Output the (x, y) coordinate of the center of the cell containing the given text.  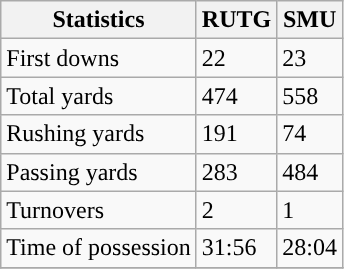
Rushing yards (99, 134)
28:04 (310, 248)
23 (310, 58)
283 (236, 172)
2 (236, 210)
484 (310, 172)
Statistics (99, 20)
Passing yards (99, 172)
Turnovers (99, 210)
Time of possession (99, 248)
First downs (99, 58)
31:56 (236, 248)
Total yards (99, 96)
RUTG (236, 20)
1 (310, 210)
558 (310, 96)
474 (236, 96)
22 (236, 58)
74 (310, 134)
191 (236, 134)
SMU (310, 20)
